Detect which cell encompasses the target text, then output its [x, y] center coordinate. 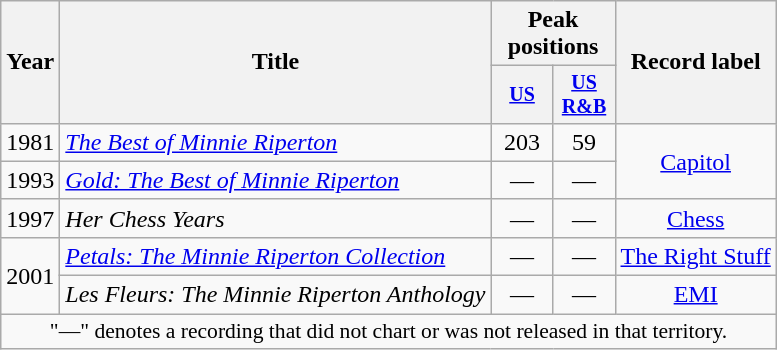
Year [30, 62]
Gold: The Best of Minnie Riperton [276, 180]
203 [522, 142]
The Best of Minnie Riperton [276, 142]
1981 [30, 142]
Petals: The Minnie Riperton Collection [276, 256]
US [522, 94]
Les Fleurs: The Minnie Riperton Anthology [276, 295]
Her Chess Years [276, 218]
1997 [30, 218]
Peak positions [553, 34]
The Right Stuff [696, 256]
Capitol [696, 161]
1993 [30, 180]
EMI [696, 295]
USR&B [584, 94]
Chess [696, 218]
Title [276, 62]
59 [584, 142]
"—" denotes a recording that did not chart or was not released in that territory. [389, 332]
2001 [30, 275]
Record label [696, 62]
